Locate the cell with the specified text and output its (x, y) center coordinate. 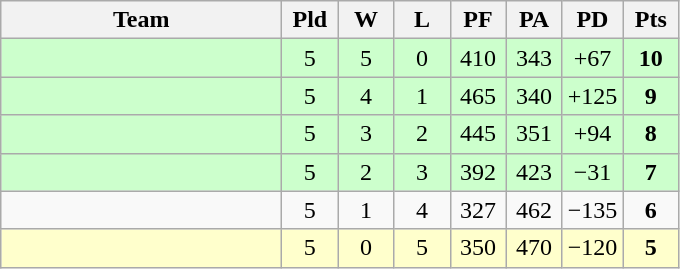
+125 (592, 96)
−120 (592, 248)
465 (478, 96)
351 (534, 134)
8 (651, 134)
6 (651, 210)
PD (592, 20)
350 (478, 248)
Team (142, 20)
10 (651, 58)
423 (534, 172)
327 (478, 210)
L (422, 20)
−31 (592, 172)
+67 (592, 58)
7 (651, 172)
462 (534, 210)
PA (534, 20)
343 (534, 58)
−135 (592, 210)
9 (651, 96)
445 (478, 134)
392 (478, 172)
Pts (651, 20)
W (366, 20)
470 (534, 248)
410 (478, 58)
+94 (592, 134)
PF (478, 20)
340 (534, 96)
Pld (310, 20)
